Return (x, y) of the center of cell containing provided text 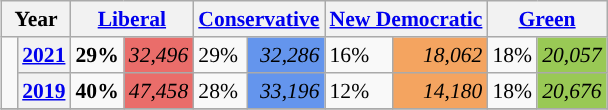
28% (220, 91)
Liberal (132, 19)
33,196 (286, 91)
14,180 (440, 91)
20,676 (572, 91)
40% (96, 91)
Conservative (258, 19)
20,057 (572, 55)
New Democratic (406, 19)
Year (36, 19)
32,496 (158, 55)
2019 (44, 91)
47,458 (158, 91)
16% (358, 55)
12% (358, 91)
18,062 (440, 55)
Green (546, 19)
32,286 (286, 55)
2021 (44, 55)
